Find where the given text appears and provide that cell's center as [x, y] coordinate. 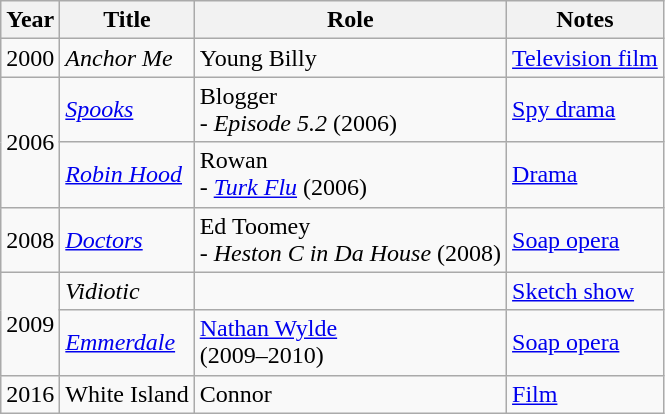
Role [350, 20]
Television film [586, 58]
Connor [350, 394]
2009 [30, 324]
Drama [586, 174]
Notes [586, 20]
Rowan- Turk Flu (2006) [350, 174]
Spooks [127, 110]
Ed Toomey- Heston C in Da House (2008) [350, 240]
Film [586, 394]
2016 [30, 394]
Young Billy [350, 58]
Robin Hood [127, 174]
2000 [30, 58]
Year [30, 20]
Title [127, 20]
White Island [127, 394]
2008 [30, 240]
Spy drama [586, 110]
2006 [30, 142]
Nathan Wylde (2009–2010) [350, 342]
Doctors [127, 240]
Vidiotic [127, 291]
Emmerdale [127, 342]
Anchor Me [127, 58]
Sketch show [586, 291]
Blogger- Episode 5.2 (2006) [350, 110]
